Extract the [X, Y] coordinate from the center of the cell holding the provided text.  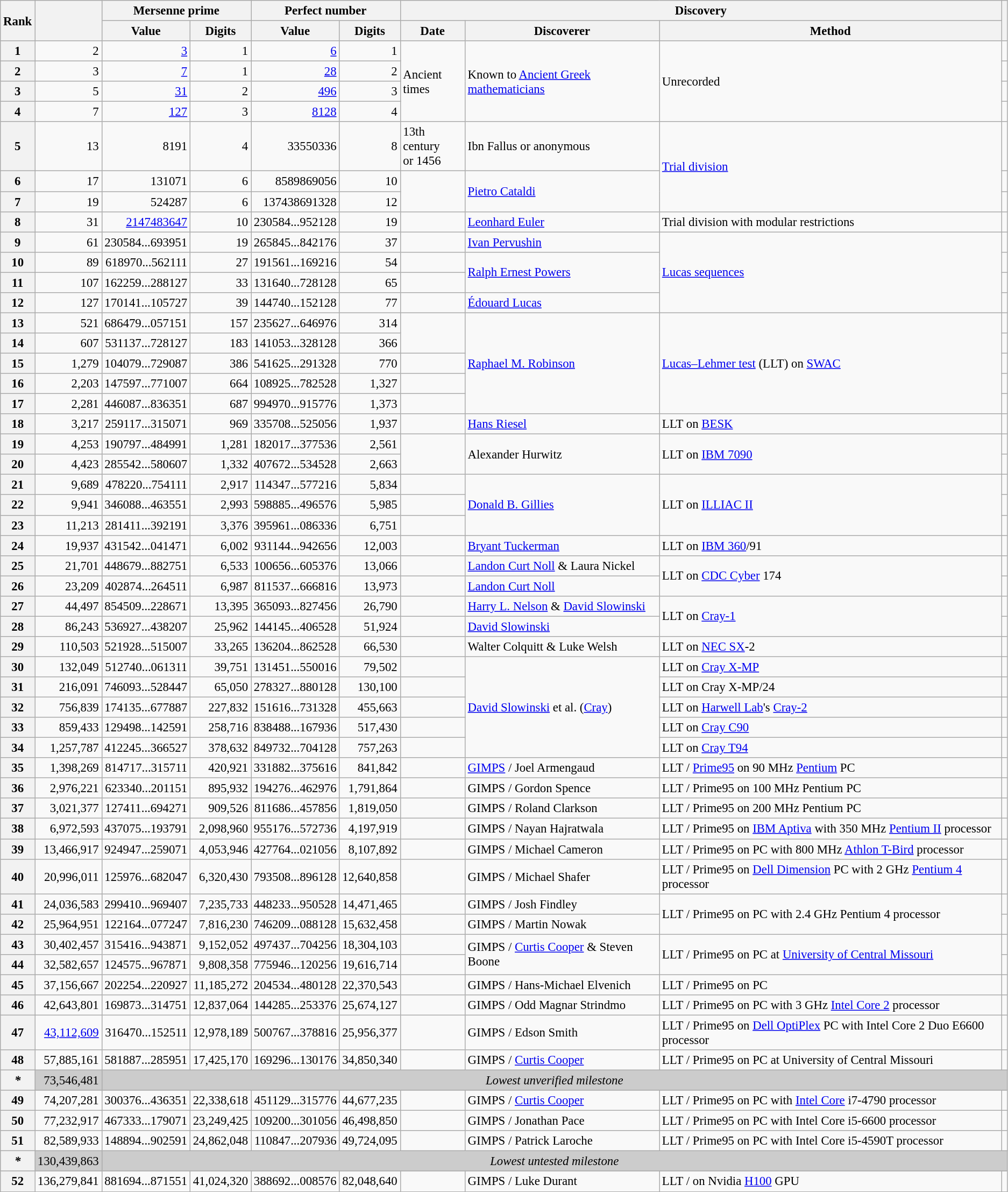
24,036,583 [68, 904]
32 [18, 708]
7,235,733 [221, 904]
77 [370, 303]
407672...534528 [295, 464]
44,677,235 [370, 1101]
2,098,960 [221, 829]
54 [370, 262]
47 [18, 1032]
170141...105727 [146, 303]
LLT on Cray X-MP/24 [830, 687]
Édouard Lucas [562, 303]
2,203 [68, 384]
LLT / Prime95 on 100 MHz Pentium PC [830, 788]
122164...077247 [146, 924]
517,430 [370, 728]
366 [370, 343]
Perfect number [326, 11]
GIMPS / Gordon Spence [562, 788]
395961...086336 [295, 525]
79,502 [370, 667]
77,232,917 [68, 1121]
1,791,864 [370, 788]
GIMPS / Luke Durant [562, 1182]
LLT on BESK [830, 424]
36 [18, 788]
25,962 [221, 626]
13,395 [221, 606]
Pietro Cataldi [562, 192]
909,526 [221, 809]
37,156,667 [68, 985]
LLT / Prime95 on PC with 2.4 GHz Pentium 4 processor [830, 914]
25,956,377 [370, 1032]
4,423 [68, 464]
512740...061311 [146, 667]
8589869056 [295, 181]
793508...896128 [295, 876]
814717...315711 [146, 768]
131640...728128 [295, 283]
25,674,127 [370, 1005]
746093...528447 [146, 687]
125976...682047 [146, 876]
194276...462976 [295, 788]
300376...436351 [146, 1101]
38 [18, 829]
191561...169216 [295, 262]
65,050 [221, 687]
GIMPS / Michael Cameron [562, 849]
74,207,281 [68, 1101]
33,265 [221, 647]
Hans Riesel [562, 424]
531137...728127 [146, 343]
107 [68, 283]
GIMPS / Joel Armengaud [562, 768]
315416...943871 [146, 944]
16 [18, 384]
841,842 [370, 768]
141053...328128 [295, 343]
Ivan Pervushin [562, 242]
LLT / Prime95 on PC with Intel Core i7-4790 processor [830, 1101]
2,561 [370, 445]
420,921 [221, 768]
17,425,170 [221, 1060]
148894...902591 [146, 1141]
46 [18, 1005]
GIMPS / Josh Findley [562, 904]
GIMPS / Edson Smith [562, 1032]
137438691328 [295, 202]
LLT on IBM 7090 [830, 454]
39,751 [221, 667]
11,213 [68, 525]
Ancienttimes [432, 81]
2,976,221 [68, 788]
521 [68, 323]
129498...142591 [146, 728]
13th centuryor 1456 [432, 146]
811537...666816 [295, 586]
Landon Curt Noll & Laura Nickel [562, 566]
Harry L. Nelson & David Slowinski [562, 606]
455,663 [370, 708]
183 [221, 343]
30 [18, 667]
GIMPS / Nayan Hajratwala [562, 829]
1,937 [370, 424]
12,978,189 [221, 1032]
29 [18, 647]
497437...704256 [295, 944]
Ibn Fallus or anonymous [562, 146]
607 [68, 343]
Leonhard Euler [562, 222]
48 [18, 1060]
Discovery [701, 11]
2,993 [221, 505]
3,217 [68, 424]
12,640,858 [370, 876]
230584...693951 [146, 242]
838488...167936 [295, 728]
110,503 [68, 647]
854509...228671 [146, 606]
285542...580607 [146, 464]
881694...871551 [146, 1182]
18,304,103 [370, 944]
LLT / Prime95 on PC with 800 MHz Athlon T-Bird processor [830, 849]
104079...729087 [146, 363]
9 [18, 242]
331882...375616 [295, 768]
14,471,465 [370, 904]
LLT on IBM 360/91 [830, 546]
182017...377536 [295, 445]
227,832 [221, 708]
Mersenne prime [176, 11]
24 [18, 546]
19,616,714 [370, 965]
144285...253376 [295, 1005]
Bryant Tuckerman [562, 546]
110847...207936 [295, 1141]
1,327 [370, 384]
299410...969407 [146, 904]
LLT on Cray-1 [830, 617]
34 [18, 748]
746209...088128 [295, 924]
190797...484991 [146, 445]
Walter Colquitt & Luke Welsh [562, 647]
3,021,377 [68, 809]
Donald B. Gillies [562, 505]
32,582,657 [68, 965]
11 [18, 283]
30,402,457 [68, 944]
12,837,064 [221, 1005]
40 [18, 876]
LLT on Cray C90 [830, 728]
45 [18, 985]
1,279 [68, 363]
LLT / Prime95 on PC with Intel Core i5-6600 processor [830, 1121]
623340...201151 [146, 788]
David Slowinski et al. (Cray) [562, 707]
82,589,933 [68, 1141]
230584...952128 [295, 222]
Lowest untested milestone [554, 1161]
388692...008576 [295, 1182]
25,964,951 [68, 924]
157 [221, 323]
849732...704128 [295, 748]
21 [18, 485]
Lucas sequences [830, 272]
42 [18, 924]
931144...942656 [295, 546]
26 [18, 586]
GIMPS / Hans-Michael Elvenich [562, 985]
6,320,430 [221, 876]
82,048,640 [370, 1182]
46,498,850 [370, 1121]
LLT / Prime95 on PC with Intel Core i5-4590T processor [830, 1141]
GIMPS / Odd Magnar Strindmo [562, 1005]
GIMPS / Michael Shafer [562, 876]
541625...291328 [295, 363]
LLT / Prime95 on IBM Aptiva with 350 MHz Pentium II processor [830, 829]
22,370,543 [370, 985]
LLT / Prime95 on 90 MHz Pentium PC [830, 768]
2,281 [68, 404]
15,632,458 [370, 924]
216,091 [68, 687]
14 [18, 343]
314 [370, 323]
162259...288127 [146, 283]
132,049 [68, 667]
34,850,340 [370, 1060]
6,533 [221, 566]
524287 [146, 202]
LLT / Prime95 on Dell Dimension PC with 2 GHz Pentium 4 processor [830, 876]
LLT / on Nvidia H100 GPU [830, 1182]
25 [18, 566]
9,152,052 [221, 944]
427764...021056 [295, 849]
3,376 [221, 525]
451129...315776 [295, 1101]
144740...152128 [295, 303]
478220...754111 [146, 485]
448233...950528 [295, 904]
235627...646976 [295, 323]
131451...550016 [295, 667]
346088...463551 [146, 505]
955176...572736 [295, 829]
2147483647 [146, 222]
100656...605376 [295, 566]
2,917 [221, 485]
4,253 [68, 445]
Method [830, 31]
57,885,161 [68, 1060]
756,839 [68, 708]
Known to Ancient Greek mathematicians [562, 81]
151616...731328 [295, 708]
431542...041471 [146, 546]
686479...057151 [146, 323]
LLT / Prime95 on PC with 3 GHz Intel Core 2 processor [830, 1005]
6,972,593 [68, 829]
Landon Curt Noll [562, 586]
6,751 [370, 525]
51,924 [370, 626]
895,932 [221, 788]
9,689 [68, 485]
LLT on CDC Cyber 174 [830, 576]
24,862,048 [221, 1141]
51 [18, 1141]
8128 [295, 112]
204534...480128 [295, 985]
49 [18, 1101]
26,790 [370, 606]
598885...496576 [295, 505]
316470...152511 [146, 1032]
994970...915776 [295, 404]
52 [18, 1182]
44 [18, 965]
GIMPS / Martin Nowak [562, 924]
18 [18, 424]
1,332 [221, 464]
259117...315071 [146, 424]
LLT on Harwell Lab's Cray-2 [830, 708]
258,716 [221, 728]
David Slowinski [562, 626]
21,701 [68, 566]
50 [18, 1121]
1,398,269 [68, 768]
42,643,801 [68, 1005]
281411...392191 [146, 525]
15 [18, 363]
618970...562111 [146, 262]
GIMPS / Roland Clarkson [562, 809]
147597...771007 [146, 384]
33550336 [295, 146]
402874...264511 [146, 586]
664 [221, 384]
LLT / Prime95 on PC [830, 985]
335708...525056 [295, 424]
6,987 [221, 586]
GIMPS / Jonathan Pace [562, 1121]
LLT / Prime95 on 200 MHz Pentium PC [830, 809]
Raphael M. Robinson [562, 363]
LLT on Cray T94 [830, 748]
446087...836351 [146, 404]
Ralph Ernest Powers [562, 272]
775946...120256 [295, 965]
2,663 [370, 464]
65 [370, 283]
1,281 [221, 445]
467333...179071 [146, 1121]
35 [18, 768]
169873...314751 [146, 1005]
Rank [18, 20]
1,257,787 [68, 748]
265845...842176 [295, 242]
169296...130176 [295, 1060]
448679...882751 [146, 566]
GIMPS / Patrick Laroche [562, 1141]
20,996,011 [68, 876]
22,338,618 [221, 1101]
Trial division [830, 167]
23,209 [68, 586]
969 [221, 424]
11,185,272 [221, 985]
136,279,841 [68, 1182]
130,439,863 [68, 1161]
581887...285951 [146, 1060]
365093...827456 [295, 606]
1,373 [370, 404]
811686...457856 [295, 809]
13,466,917 [68, 849]
Date [432, 31]
278327...880128 [295, 687]
924947...259071 [146, 849]
23,249,425 [221, 1121]
7,816,230 [221, 924]
13,973 [370, 586]
174135...677887 [146, 708]
43,112,609 [68, 1032]
Alexander Hurwitz [562, 454]
130,100 [370, 687]
41,024,320 [221, 1182]
22 [18, 505]
6,002 [221, 546]
8191 [146, 146]
378,632 [221, 748]
Lowest unverified milestone [554, 1081]
73,546,481 [68, 1081]
43 [18, 944]
5,985 [370, 505]
8,107,892 [370, 849]
LLT on NEC SX-2 [830, 647]
131071 [146, 181]
500767...378816 [295, 1032]
124575...967871 [146, 965]
108925...782528 [295, 384]
19,937 [68, 546]
1,819,050 [370, 809]
Discoverer [562, 31]
9,941 [68, 505]
Lucas–Lehmer test (LLT) on SWAC [830, 363]
144145...406528 [295, 626]
66,530 [370, 647]
13,066 [370, 566]
61 [68, 242]
5,834 [370, 485]
687 [221, 404]
LLT / Prime95 on Dell OptiPlex PC with Intel Core 2 Duo E6600 processor [830, 1032]
49,724,095 [370, 1141]
Unrecorded [830, 81]
LLT on ILLIAC II [830, 505]
114347...577216 [295, 485]
757,263 [370, 748]
9,808,358 [221, 965]
4,197,919 [370, 829]
859,433 [68, 728]
202254...220927 [146, 985]
GIMPS / Curtis Cooper & Steven Boone [562, 955]
89 [68, 262]
521928...515007 [146, 647]
44,497 [68, 606]
109200...301056 [295, 1121]
536927...438207 [146, 626]
127411...694271 [146, 809]
386 [221, 363]
LLT on Cray X-MP [830, 667]
770 [370, 363]
496 [295, 91]
12,003 [370, 546]
437075...193791 [146, 829]
Trial division with modular restrictions [830, 222]
86,243 [68, 626]
23 [18, 525]
4,053,946 [221, 849]
412245...366527 [146, 748]
20 [18, 464]
136204...862528 [295, 647]
41 [18, 904]
